Scan for the cell matching the given text and deliver its (x, y) coordinate at center. 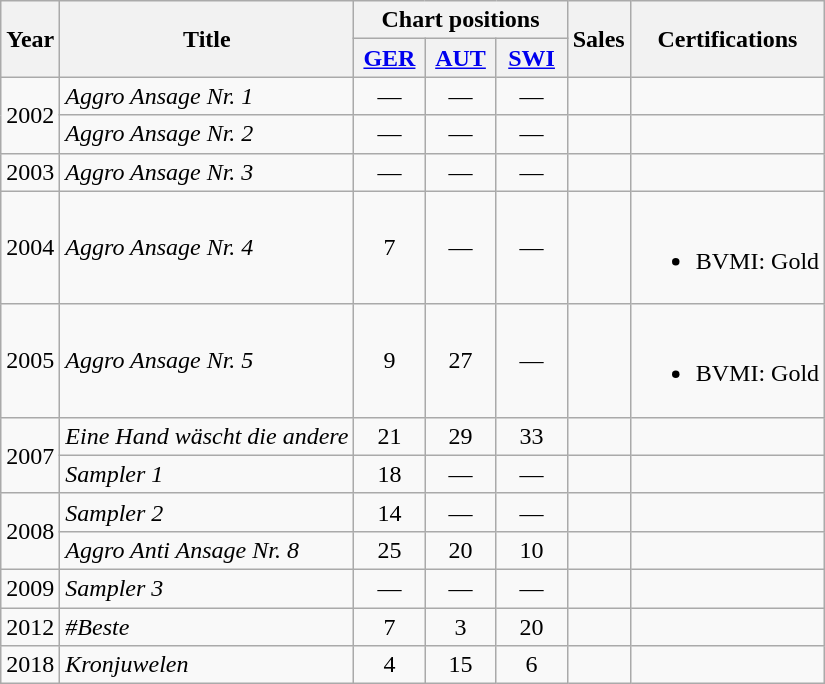
Title (207, 39)
2008 (30, 531)
3 (460, 627)
Aggro Anti Ansage Nr. 8 (207, 550)
4 (390, 665)
2003 (30, 172)
SWI (532, 58)
Aggro Ansage Nr. 4 (207, 248)
21 (390, 436)
Aggro Ansage Nr. 1 (207, 96)
27 (460, 360)
Eine Hand wäscht die andere (207, 436)
#Beste (207, 627)
Aggro Ansage Nr. 2 (207, 134)
18 (390, 474)
Sampler 2 (207, 512)
Sampler 3 (207, 588)
2005 (30, 360)
2007 (30, 455)
2009 (30, 588)
Chart positions (460, 20)
14 (390, 512)
9 (390, 360)
Kronjuwelen (207, 665)
10 (532, 550)
15 (460, 665)
25 (390, 550)
Aggro Ansage Nr. 3 (207, 172)
Certifications (727, 39)
Sampler 1 (207, 474)
GER (390, 58)
Sales (598, 39)
2002 (30, 115)
2012 (30, 627)
29 (460, 436)
6 (532, 665)
AUT (460, 58)
Year (30, 39)
33 (532, 436)
2004 (30, 248)
2018 (30, 665)
Aggro Ansage Nr. 5 (207, 360)
